Output the (x, y) coordinate of the center of the cell containing the given text.  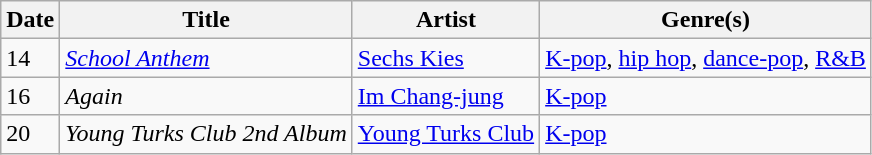
Im Chang-jung (446, 96)
Title (206, 20)
14 (30, 58)
Date (30, 20)
20 (30, 134)
K-pop, hip hop, dance-pop, R&B (706, 58)
Sechs Kies (446, 58)
Genre(s) (706, 20)
Again (206, 96)
16 (30, 96)
School Anthem (206, 58)
Young Turks Club (446, 134)
Young Turks Club 2nd Album (206, 134)
Artist (446, 20)
